Extract the (x, y) coordinate from the center of the cell holding the provided text.  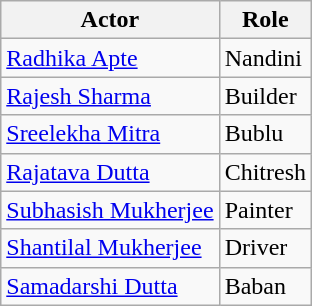
Driver (265, 248)
Baban (265, 286)
Painter (265, 210)
Chitresh (265, 172)
Rajatava Dutta (110, 172)
Shantilal Mukherjee (110, 248)
Radhika Apte (110, 58)
Samadarshi Dutta (110, 286)
Role (265, 20)
Actor (110, 20)
Bublu (265, 134)
Sreelekha Mitra (110, 134)
Subhasish Mukherjee (110, 210)
Nandini (265, 58)
Rajesh Sharma (110, 96)
Builder (265, 96)
